Provide the [x, y] coordinate of the cell's center where the given text is located.  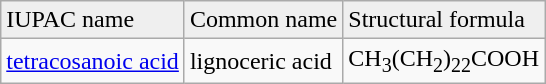
tetracosanoic acid [93, 61]
lignoceric acid [263, 61]
Structural formula [444, 20]
IUPAC name [93, 20]
CH3(CH2)22COOH [444, 61]
Common name [263, 20]
